Return the [X, Y] coordinate for the center point of the cell that contains the specified text.  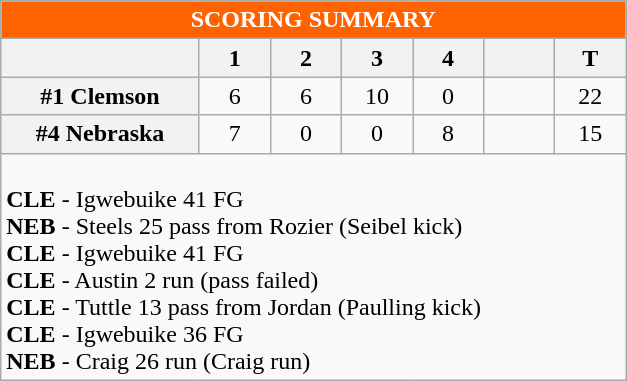
T [590, 58]
4 [448, 58]
2 [306, 58]
#4 Nebraska [100, 134]
1 [234, 58]
7 [234, 134]
22 [590, 96]
SCORING SUMMARY [314, 20]
10 [376, 96]
3 [376, 58]
15 [590, 134]
#1 Clemson [100, 96]
8 [448, 134]
